Provide the [X, Y] coordinate of the cell's center where the given text is located.  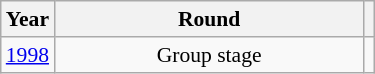
Group stage [209, 55]
Year [28, 19]
Round [209, 19]
1998 [28, 55]
